Find where the given text appears and provide that cell's center as (x, y) coordinate. 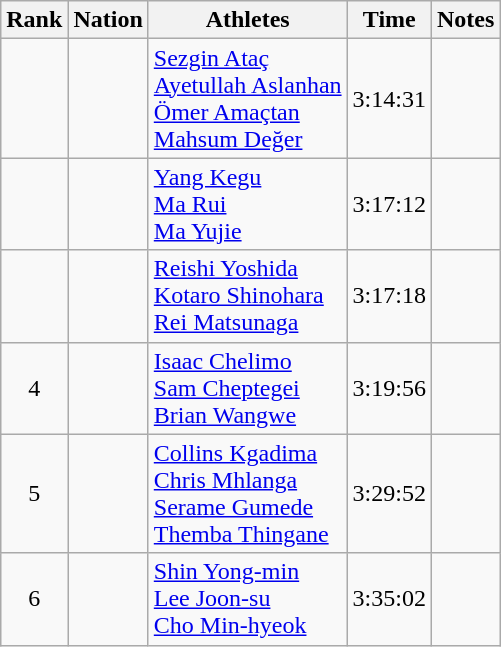
3:17:12 (389, 204)
6 (34, 599)
3:29:52 (389, 494)
3:35:02 (389, 599)
Athletes (248, 20)
3:14:31 (389, 98)
Nation (108, 20)
Isaac ChelimoSam CheptegeiBrian Wangwe (248, 388)
Collins KgadimaChris MhlangaSerame GumedeThemba Thingane (248, 494)
Notes (465, 20)
3:19:56 (389, 388)
5 (34, 494)
Sezgin AtaçAyetullah AslanhanÖmer AmaçtanMahsum Değer (248, 98)
Rank (34, 20)
3:17:18 (389, 296)
Shin Yong-minLee Joon-suCho Min-hyeok (248, 599)
4 (34, 388)
Yang KeguMa RuiMa Yujie (248, 204)
Time (389, 20)
Reishi YoshidaKotaro ShinoharaRei Matsunaga (248, 296)
